Search for the cell housing the specified text and yield its (x, y) center coordinate. 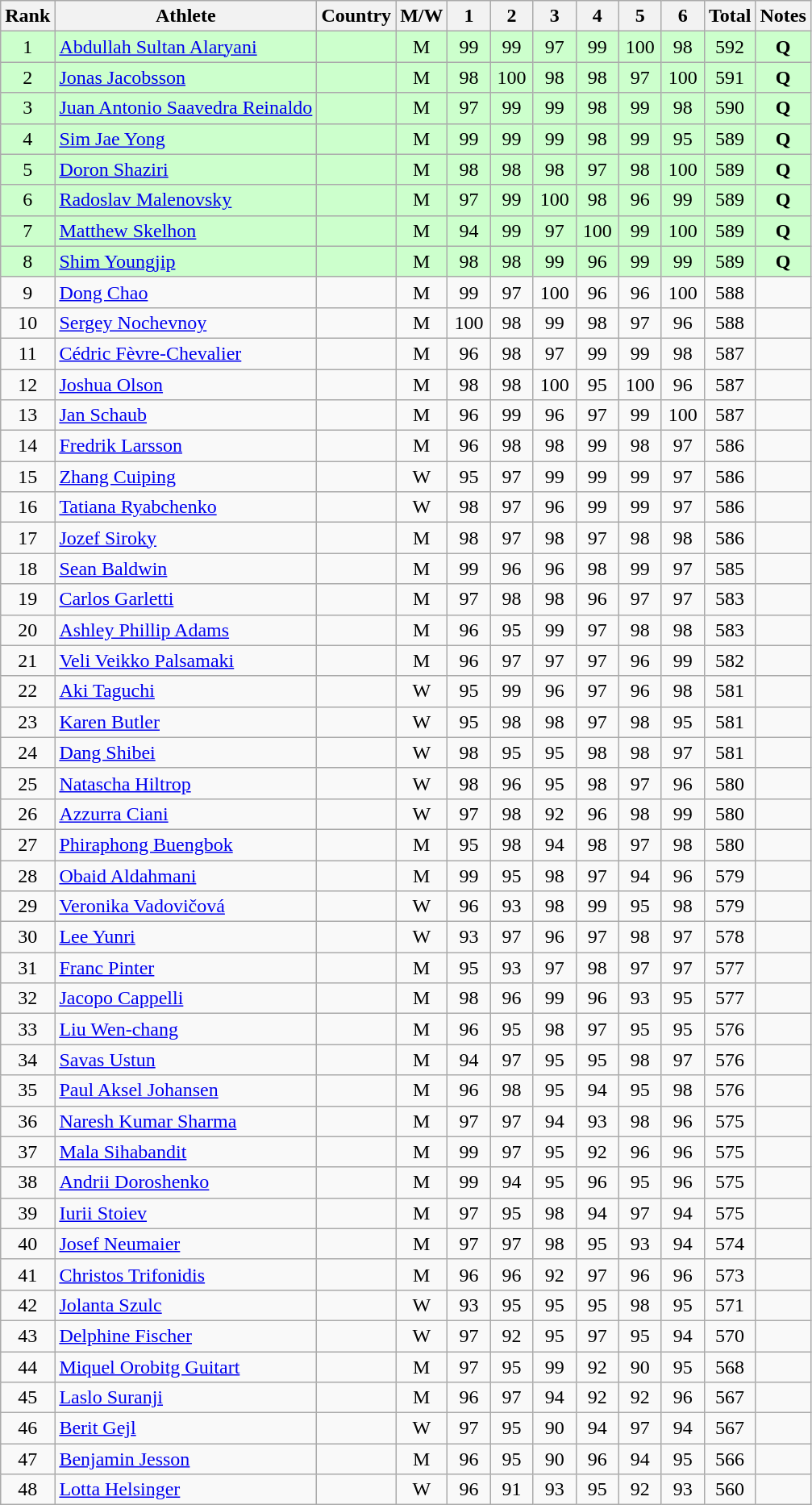
Jonas Jacobsson (185, 77)
Veli Veikko Palsamaki (185, 661)
12 (27, 385)
Mala Sihabandit (185, 1152)
Jolanta Szulc (185, 1305)
Phiraphong Buengbok (185, 844)
578 (730, 937)
Paul Aksel Johansen (185, 1090)
Radoslav Malenovsky (185, 200)
91 (511, 1490)
590 (730, 108)
Zhang Cuiping (185, 477)
16 (27, 507)
Benjamin Jesson (185, 1459)
Abdullah Sultan Alaryani (185, 47)
Franc Pinter (185, 968)
13 (27, 415)
Josef Neumaier (185, 1244)
22 (27, 691)
45 (27, 1398)
560 (730, 1490)
30 (27, 937)
37 (27, 1152)
571 (730, 1305)
570 (730, 1336)
Jozef Siroky (185, 538)
Sim Jae Yong (185, 139)
36 (27, 1121)
Lee Yunri (185, 937)
585 (730, 569)
39 (27, 1213)
Carlos Garletti (185, 599)
19 (27, 599)
Lotta Helsinger (185, 1490)
Miquel Orobitg Guitart (185, 1367)
Sean Baldwin (185, 569)
582 (730, 661)
23 (27, 722)
15 (27, 477)
Dang Shibei (185, 752)
Juan Antonio Saavedra Reinaldo (185, 108)
Jan Schaub (185, 415)
M/W (422, 16)
568 (730, 1367)
Country (356, 16)
47 (27, 1459)
566 (730, 1459)
28 (27, 875)
Ashley Phillip Adams (185, 630)
Notes (783, 16)
Rank (27, 16)
Laslo Suranji (185, 1398)
32 (27, 998)
17 (27, 538)
Fredrik Larsson (185, 446)
43 (27, 1336)
38 (27, 1182)
18 (27, 569)
Berit Gejl (185, 1428)
591 (730, 77)
41 (27, 1274)
34 (27, 1060)
21 (27, 661)
Athlete (185, 16)
Cédric Fèvre-Chevalier (185, 353)
Azzurra Ciani (185, 814)
Veronika Vadovičová (185, 907)
31 (27, 968)
42 (27, 1305)
Joshua Olson (185, 385)
24 (27, 752)
Dong Chao (185, 292)
Savas Ustun (185, 1060)
11 (27, 353)
25 (27, 783)
14 (27, 446)
592 (730, 47)
46 (27, 1428)
Christos Trifonidis (185, 1274)
Matthew Skelhon (185, 231)
Doron Shaziri (185, 169)
Jacopo Cappelli (185, 998)
Andrii Doroshenko (185, 1182)
Shim Youngjip (185, 261)
48 (27, 1490)
Aki Taguchi (185, 691)
10 (27, 323)
40 (27, 1244)
9 (27, 292)
8 (27, 261)
Total (730, 16)
29 (27, 907)
33 (27, 1029)
7 (27, 231)
Liu Wen-chang (185, 1029)
Iurii Stoiev (185, 1213)
27 (27, 844)
Natascha Hiltrop (185, 783)
Obaid Aldahmani (185, 875)
573 (730, 1274)
44 (27, 1367)
Tatiana Ryabchenko (185, 507)
35 (27, 1090)
20 (27, 630)
574 (730, 1244)
Karen Butler (185, 722)
Naresh Kumar Sharma (185, 1121)
26 (27, 814)
Delphine Fischer (185, 1336)
Sergey Nochevnoy (185, 323)
